Locate the cell with the specified text and output its (X, Y) center coordinate. 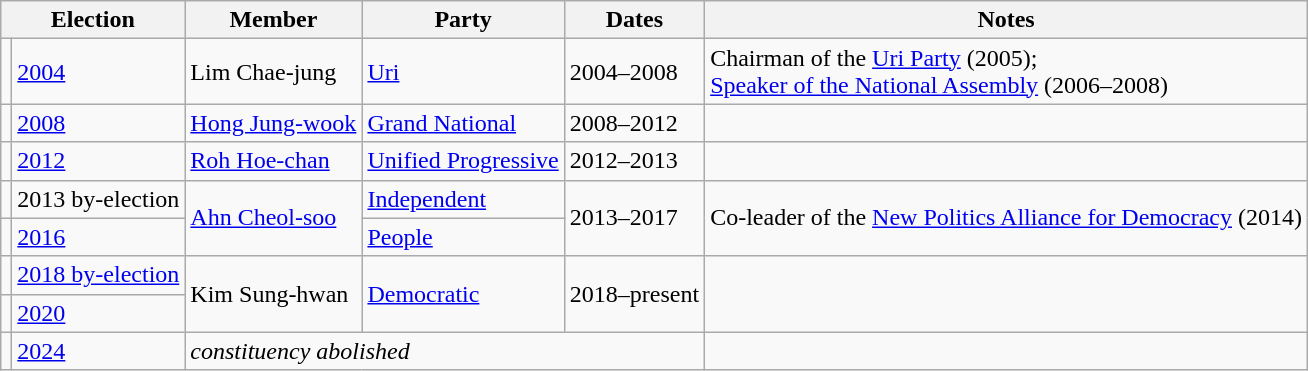
Independent (463, 199)
Election (93, 20)
Co-leader of the New Politics Alliance for Democracy (2014) (1006, 218)
2018–present (634, 294)
Uri (463, 72)
2016 (98, 237)
Member (274, 20)
Roh Hoe-chan (274, 161)
Notes (1006, 20)
2013 by-election (98, 199)
Democratic (463, 294)
Ahn Cheol-soo (274, 218)
Kim Sung-hwan (274, 294)
2012 (98, 161)
2004 (98, 72)
constituency abolished (445, 351)
2012–2013 (634, 161)
2024 (98, 351)
People (463, 237)
Grand National (463, 123)
Lim Chae-jung (274, 72)
2018 by-election (98, 275)
2013–2017 (634, 218)
Party (463, 20)
2004–2008 (634, 72)
Chairman of the Uri Party (2005);Speaker of the National Assembly (2006–2008) (1006, 72)
Unified Progressive (463, 161)
2008–2012 (634, 123)
Dates (634, 20)
2008 (98, 123)
2020 (98, 313)
Hong Jung-wook (274, 123)
